Scan for the cell matching the given text and deliver its [X, Y] coordinate at center. 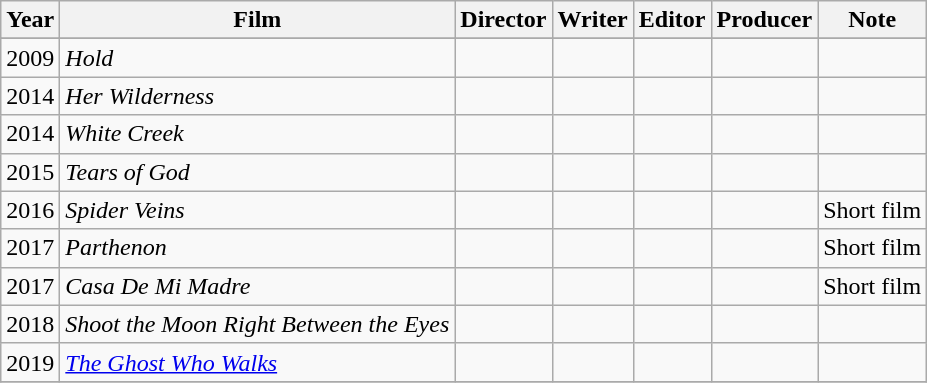
Tears of God [258, 172]
Film [258, 20]
2009 [30, 58]
Note [872, 20]
Year [30, 20]
2018 [30, 324]
Producer [764, 20]
White Creek [258, 134]
2019 [30, 362]
Hold [258, 58]
Shoot the Moon Right Between the Eyes [258, 324]
2015 [30, 172]
Editor [672, 20]
Casa De Mi Madre [258, 286]
2016 [30, 210]
Writer [592, 20]
Director [504, 20]
Spider Veins [258, 210]
Her Wilderness [258, 96]
Parthenon [258, 248]
The Ghost Who Walks [258, 362]
